Provide the [X, Y] coordinate of the cell's center where the given text is located.  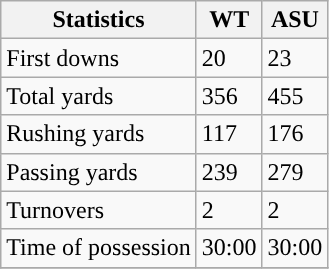
23 [295, 58]
20 [229, 58]
239 [229, 172]
Passing yards [99, 172]
ASU [295, 20]
356 [229, 96]
279 [295, 172]
WT [229, 20]
Rushing yards [99, 134]
Time of possession [99, 248]
First downs [99, 58]
176 [295, 134]
117 [229, 134]
Turnovers [99, 210]
Total yards [99, 96]
455 [295, 96]
Statistics [99, 20]
